For the text-containing cell, return its midpoint in (X, Y) coordinate format. 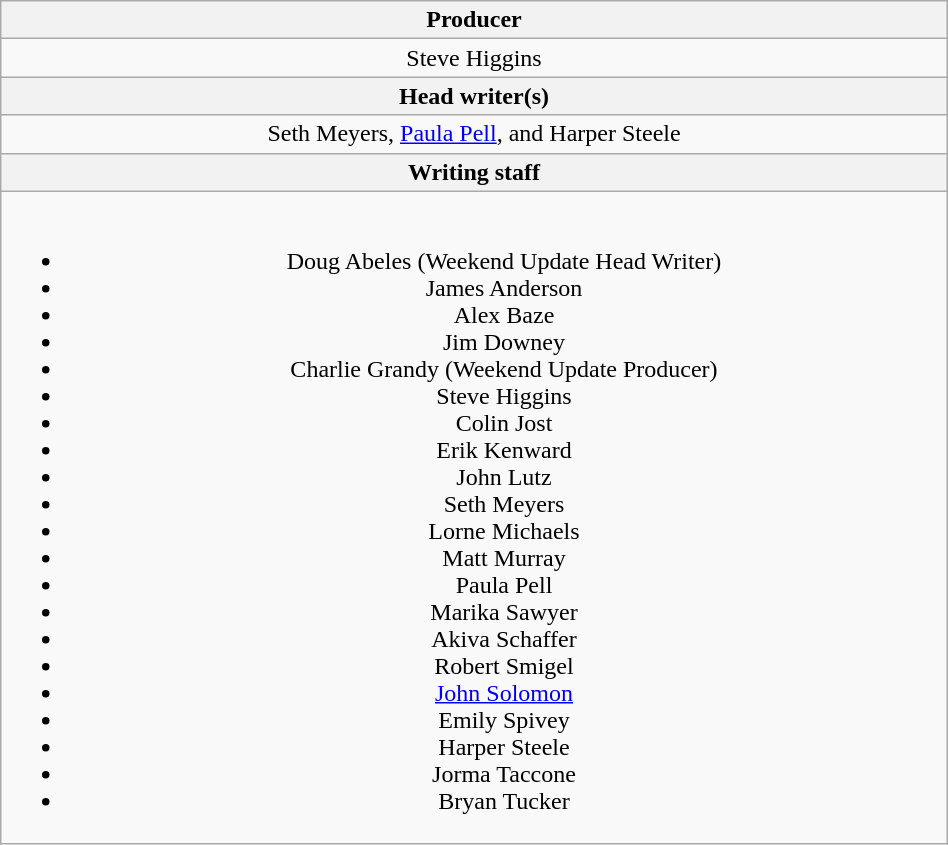
Head writer(s) (474, 96)
Steve Higgins (474, 58)
Seth Meyers, Paula Pell, and Harper Steele (474, 134)
Producer (474, 20)
Writing staff (474, 172)
